Provide the (X, Y) coordinate of the cell's center where the given text is located.  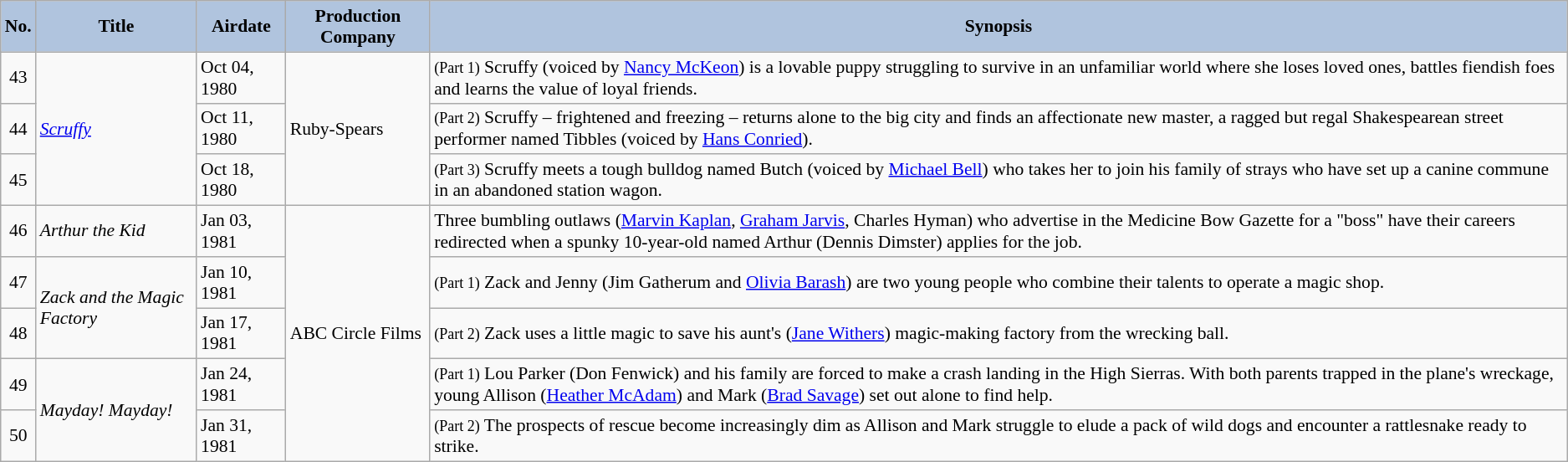
Airdate (241, 27)
Zack and the Magic Factory (116, 308)
46 (18, 231)
(Part 2) Zack uses a little magic to save his aunt's (Jane Withers) magic-making factory from the wrecking ball. (999, 333)
ABC Circle Films (358, 334)
50 (18, 435)
Production Company (358, 27)
Oct 11, 1980 (241, 129)
44 (18, 129)
Jan 10, 1981 (241, 283)
45 (18, 181)
48 (18, 333)
Jan 31, 1981 (241, 435)
Jan 03, 1981 (241, 231)
Jan 24, 1981 (241, 385)
Scruffy (116, 129)
47 (18, 283)
Mayday! Mayday! (116, 410)
43 (18, 77)
Arthur the Kid (116, 231)
No. (18, 27)
Jan 17, 1981 (241, 333)
Title (116, 27)
Oct 04, 1980 (241, 77)
Ruby-Spears (358, 129)
Oct 18, 1980 (241, 181)
(Part 1) Zack and Jenny (Jim Gatherum and Olivia Barash) are two young people who combine their talents to operate a magic shop. (999, 283)
Synopsis (999, 27)
49 (18, 385)
